For the text-containing cell, return its midpoint in [X, Y] coordinate format. 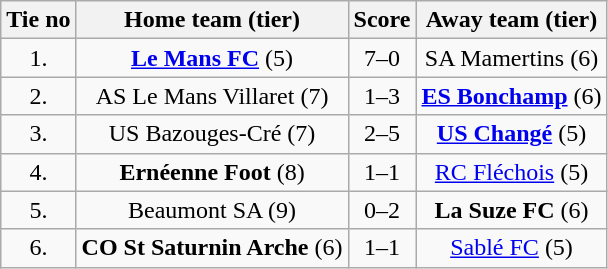
6. [38, 248]
1. [38, 58]
4. [38, 172]
Away team (tier) [512, 20]
Tie no [38, 20]
RC Fléchois (5) [512, 172]
Home team (tier) [212, 20]
2–5 [382, 134]
1–3 [382, 96]
ES Bonchamp (6) [512, 96]
0–2 [382, 210]
Sablé FC (5) [512, 248]
La Suze FC (6) [512, 210]
Beaumont SA (9) [212, 210]
US Bazouges-Cré (7) [212, 134]
Le Mans FC (5) [212, 58]
5. [38, 210]
US Changé (5) [512, 134]
CO St Saturnin Arche (6) [212, 248]
7–0 [382, 58]
3. [38, 134]
SA Mamertins (6) [512, 58]
AS Le Mans Villaret (7) [212, 96]
Score [382, 20]
2. [38, 96]
Ernéenne Foot (8) [212, 172]
